Find where the given text appears and provide that cell's center as [x, y] coordinate. 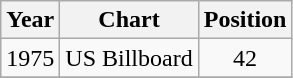
US Billboard [129, 58]
Chart [129, 20]
Position [245, 20]
Year [30, 20]
1975 [30, 58]
42 [245, 58]
